Find where the given text appears and provide that cell's center as (x, y) coordinate. 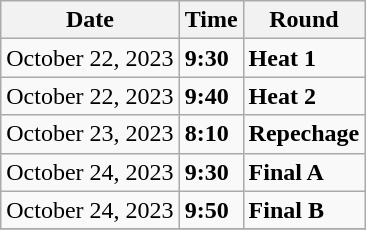
Repechage (304, 134)
Final B (304, 210)
9:40 (211, 96)
9:50 (211, 210)
Heat 2 (304, 96)
Time (211, 20)
October 23, 2023 (90, 134)
Heat 1 (304, 58)
Final A (304, 172)
Round (304, 20)
8:10 (211, 134)
Date (90, 20)
